Determine the [x, y] coordinate at the center of the cell enclosing the given text.  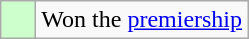
Won the premiership [142, 20]
